Detect which cell encompasses the target text, then output its (X, Y) center coordinate. 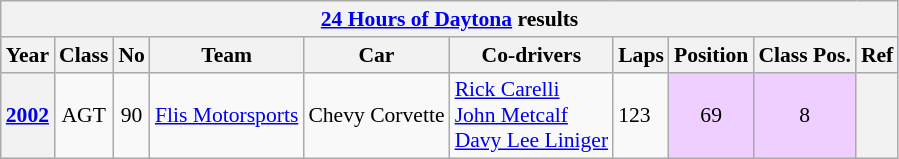
AGT (84, 116)
Class (84, 55)
24 Hours of Daytona results (450, 19)
8 (804, 116)
90 (132, 116)
123 (641, 116)
Flis Motorsports (226, 116)
69 (711, 116)
Class Pos. (804, 55)
Team (226, 55)
2002 (28, 116)
No (132, 55)
Position (711, 55)
Rick Carelli John Metcalf Davy Lee Liniger (532, 116)
Ref (877, 55)
Chevy Corvette (376, 116)
Co-drivers (532, 55)
Laps (641, 55)
Car (376, 55)
Year (28, 55)
